Return the (x, y) coordinate for the center point of the cell that contains the specified text.  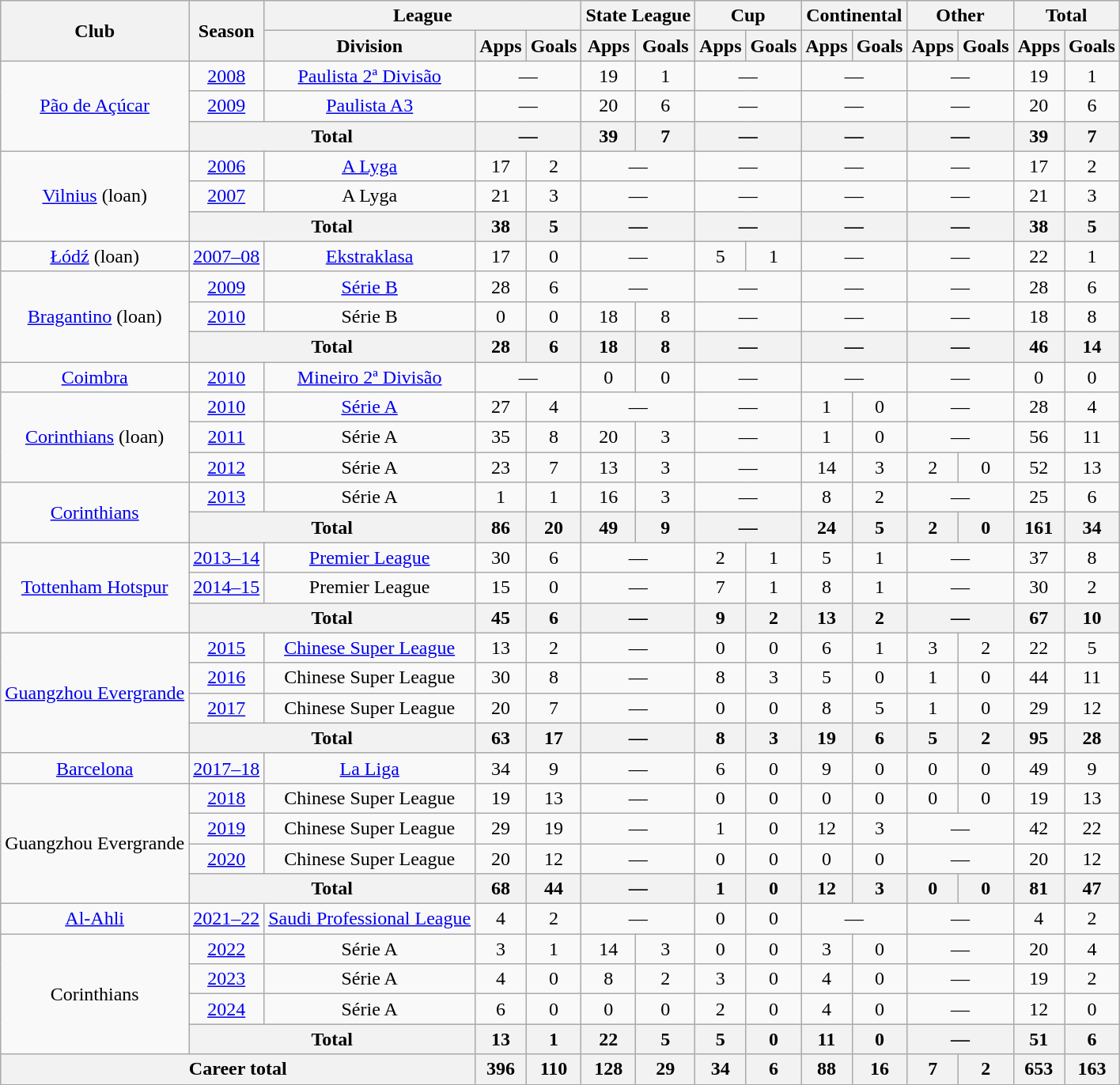
2017 (226, 708)
2012 (226, 467)
52 (1039, 467)
42 (1039, 828)
2014–15 (226, 588)
State League (638, 16)
47 (1092, 889)
Corinthians (loan) (95, 437)
2021–22 (226, 919)
2017–18 (226, 768)
10 (1092, 618)
Saudi Professional League (370, 919)
25 (1039, 497)
45 (501, 618)
46 (1039, 346)
Tottenham Hotspur (95, 588)
2008 (226, 76)
Career total (238, 1069)
Cup (748, 16)
2019 (226, 828)
2007 (226, 196)
2011 (226, 437)
Vilnius (loan) (95, 196)
2013–14 (226, 558)
2015 (226, 648)
24 (827, 527)
2018 (226, 798)
163 (1092, 1069)
81 (1039, 889)
Division (370, 46)
Club (95, 31)
Ekstraklasa (370, 256)
Mineiro 2ª Divisão (370, 377)
51 (1039, 1039)
Other (960, 16)
League (422, 16)
2013 (226, 497)
La Liga (370, 768)
Continental (854, 16)
2023 (226, 979)
Pão de Açúcar (95, 106)
15 (501, 588)
Bragantino (loan) (95, 316)
Season (226, 31)
88 (827, 1069)
56 (1039, 437)
396 (501, 1069)
110 (554, 1069)
128 (609, 1069)
2020 (226, 858)
Paulista A3 (370, 106)
67 (1039, 618)
27 (501, 407)
35 (501, 437)
Al-Ahli (95, 919)
2006 (226, 166)
95 (1039, 738)
Barcelona (95, 768)
161 (1039, 527)
68 (501, 889)
Łódź (loan) (95, 256)
Paulista 2ª Divisão (370, 76)
37 (1039, 558)
Coimbra (95, 377)
63 (501, 738)
2007–08 (226, 256)
86 (501, 527)
2022 (226, 949)
653 (1039, 1069)
2016 (226, 678)
2024 (226, 1009)
23 (501, 467)
